Scan for the cell matching the given text and deliver its (x, y) coordinate at center. 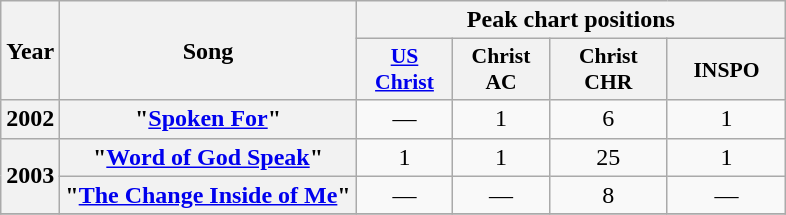
Peak chart positions (570, 20)
Christ AC (502, 70)
"Spoken For" (208, 119)
25 (608, 157)
Song (208, 50)
6 (608, 119)
2003 (30, 176)
2002 (30, 119)
Year (30, 50)
Christ CHR (608, 70)
US Christ (404, 70)
"The Change Inside of Me" (208, 195)
8 (608, 195)
INSPO (726, 70)
"Word of God Speak" (208, 157)
